Detect which cell encompasses the target text, then output its (x, y) center coordinate. 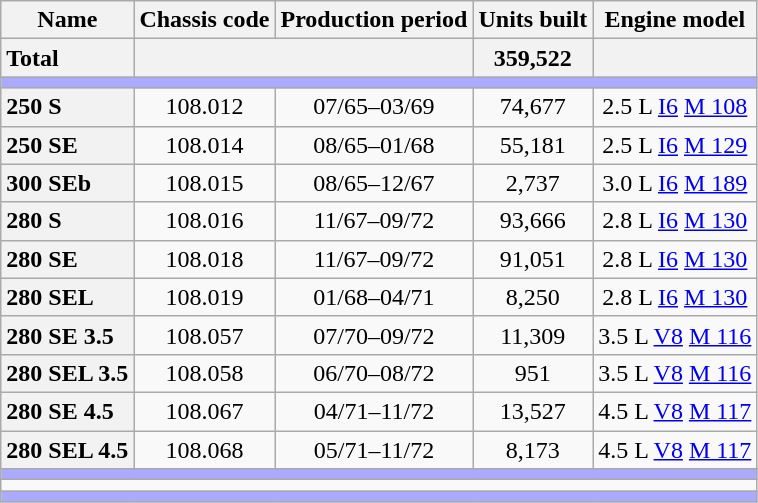
359,522 (533, 58)
05/71–11/72 (374, 449)
108.057 (204, 335)
Production period (374, 20)
8,250 (533, 297)
07/65–03/69 (374, 107)
Name (68, 20)
07/70–09/72 (374, 335)
08/65–01/68 (374, 145)
108.016 (204, 221)
280 SE 4.5 (68, 411)
01/68–04/71 (374, 297)
06/70–08/72 (374, 373)
250 S (68, 107)
951 (533, 373)
280 SEL (68, 297)
250 SE (68, 145)
93,666 (533, 221)
Total (68, 58)
280 SEL 3.5 (68, 373)
108.014 (204, 145)
2.5 L I6 M 108 (675, 107)
108.015 (204, 183)
108.018 (204, 259)
Engine model (675, 20)
8,173 (533, 449)
3.0 L I6 M 189 (675, 183)
2.5 L I6 M 129 (675, 145)
Units built (533, 20)
04/71–11/72 (374, 411)
08/65–12/67 (374, 183)
91,051 (533, 259)
13,527 (533, 411)
11,309 (533, 335)
108.019 (204, 297)
280 S (68, 221)
55,181 (533, 145)
280 SE 3.5 (68, 335)
280 SE (68, 259)
108.058 (204, 373)
108.068 (204, 449)
108.067 (204, 411)
280 SEL 4.5 (68, 449)
2,737 (533, 183)
74,677 (533, 107)
Chassis code (204, 20)
300 SEb (68, 183)
108.012 (204, 107)
